Extract the (x, y) coordinate from the center of the cell holding the provided text.  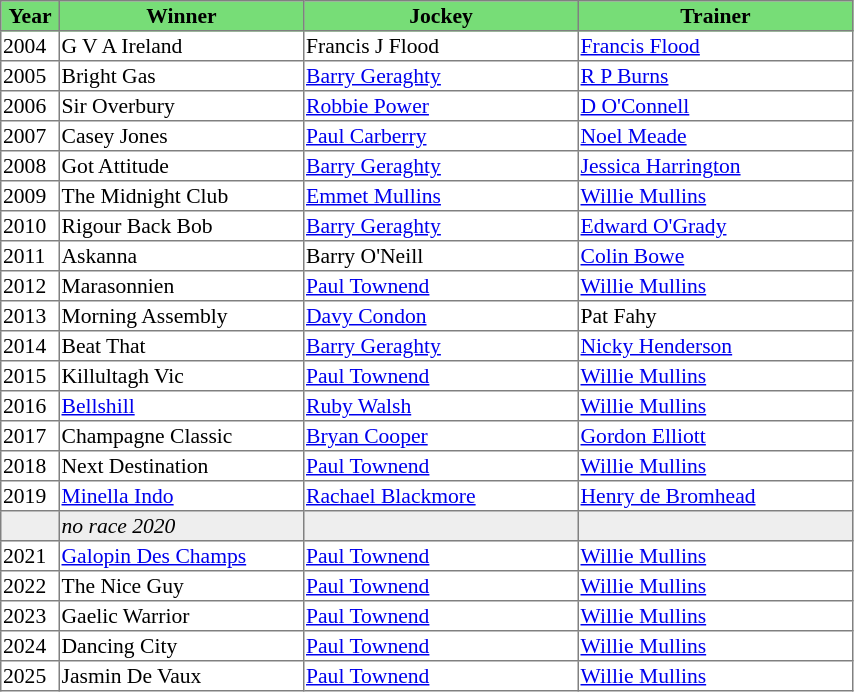
Askanna (181, 256)
2021 (30, 556)
Year (30, 16)
Gaelic Warrior (181, 616)
2007 (30, 136)
Killultagh Vic (181, 376)
2018 (30, 466)
Henry de Bromhead (715, 496)
The Midnight Club (181, 196)
Jessica Harrington (715, 166)
Robbie Power (441, 106)
Emmet Mullins (441, 196)
Paul Carberry (441, 136)
Bellshill (181, 406)
Francis J Flood (441, 46)
Next Destination (181, 466)
2010 (30, 226)
Trainer (715, 16)
Beat That (181, 346)
Dancing City (181, 646)
Sir Overbury (181, 106)
Jasmin De Vaux (181, 676)
2022 (30, 586)
Rigour Back Bob (181, 226)
2014 (30, 346)
Galopin Des Champs (181, 556)
2017 (30, 436)
Marasonnien (181, 286)
2011 (30, 256)
Minella Indo (181, 496)
2019 (30, 496)
Davy Condon (441, 316)
Barry O'Neill (441, 256)
Gordon Elliott (715, 436)
2008 (30, 166)
2005 (30, 76)
Nicky Henderson (715, 346)
The Nice Guy (181, 586)
R P Burns (715, 76)
2015 (30, 376)
Edward O'Grady (715, 226)
Pat Fahy (715, 316)
Rachael Blackmore (441, 496)
Bryan Cooper (441, 436)
2016 (30, 406)
2012 (30, 286)
Casey Jones (181, 136)
Bright Gas (181, 76)
G V A Ireland (181, 46)
2025 (30, 676)
2013 (30, 316)
Jockey (441, 16)
Colin Bowe (715, 256)
2009 (30, 196)
2024 (30, 646)
D O'Connell (715, 106)
Champagne Classic (181, 436)
2004 (30, 46)
Morning Assembly (181, 316)
Winner (181, 16)
Ruby Walsh (441, 406)
Got Attitude (181, 166)
2023 (30, 616)
Noel Meade (715, 136)
Francis Flood (715, 46)
2006 (30, 106)
no race 2020 (181, 526)
